Find where the given text appears and provide that cell's center as [X, Y] coordinate. 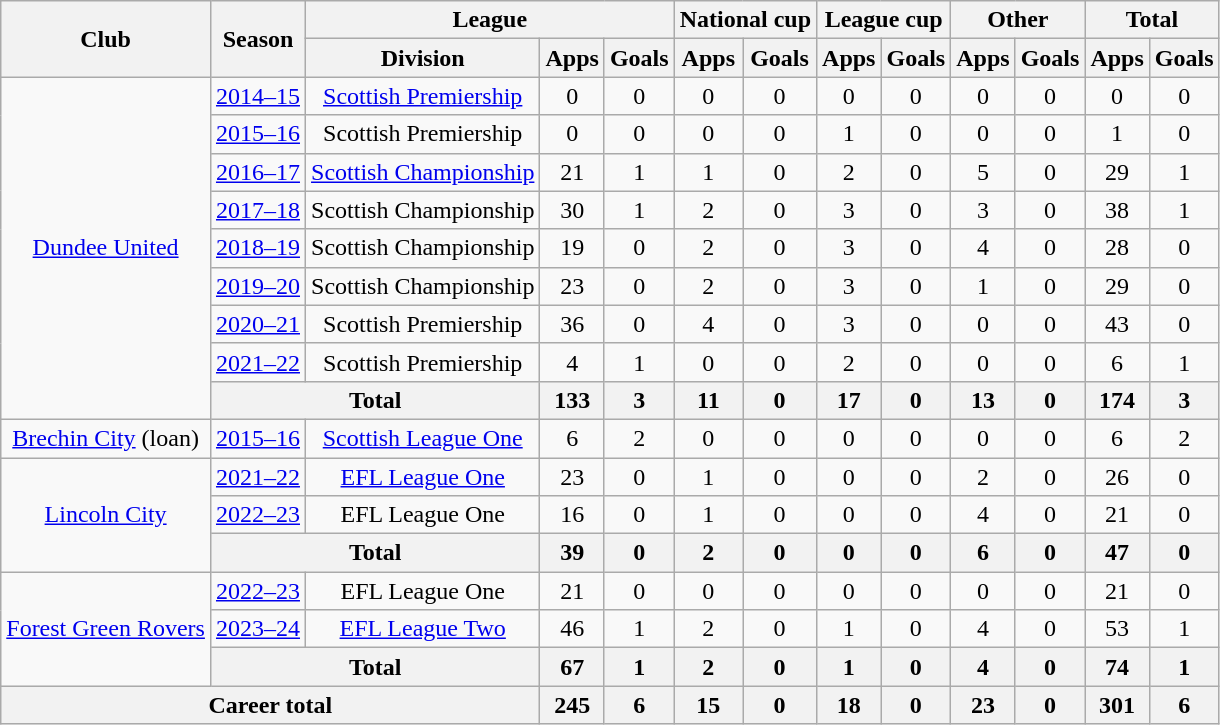
15 [708, 705]
19 [572, 248]
Season [258, 39]
39 [572, 553]
245 [572, 705]
133 [572, 400]
2020–21 [258, 324]
2017–18 [258, 210]
League [490, 20]
26 [1117, 477]
Club [106, 39]
38 [1117, 210]
28 [1117, 248]
2018–19 [258, 248]
Scottish League One [423, 438]
Lincoln City [106, 515]
46 [572, 629]
36 [572, 324]
16 [572, 515]
League cup [884, 20]
13 [983, 400]
Dundee United [106, 248]
301 [1117, 705]
National cup [745, 20]
74 [1117, 667]
53 [1117, 629]
5 [983, 172]
30 [572, 210]
Other [1018, 20]
18 [849, 705]
2014–15 [258, 96]
47 [1117, 553]
2016–17 [258, 172]
Brechin City (loan) [106, 438]
2023–24 [258, 629]
Division [423, 58]
174 [1117, 400]
Forest Green Rovers [106, 629]
67 [572, 667]
Career total [270, 705]
11 [708, 400]
43 [1117, 324]
EFL League Two [423, 629]
2019–20 [258, 286]
17 [849, 400]
